From the cell containing the given text, extract its center point as [X, Y] coordinate. 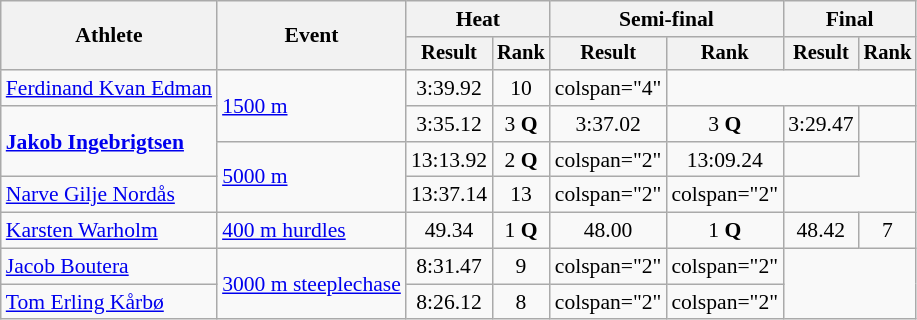
9 [521, 267]
Athlete [109, 36]
49.34 [449, 231]
13 [521, 195]
1500 m [312, 106]
Tom Erling Kårbø [109, 302]
48.00 [608, 231]
Event [312, 36]
10 [521, 88]
8:31.47 [449, 267]
Jacob Boutera [109, 267]
13:13.92 [449, 160]
3:37.02 [608, 124]
5000 m [312, 178]
Narve Gilje Nordås [109, 195]
Final [850, 19]
8:26.12 [449, 302]
7 [888, 231]
colspan="4" [608, 88]
48.42 [820, 231]
2 Q [521, 160]
Heat [478, 19]
Karsten Warholm [109, 231]
3:29.47 [820, 124]
Jakob Ingebrigtsen [109, 142]
13:37.14 [449, 195]
Ferdinand Kvan Edman [109, 88]
Semi-final [666, 19]
13:09.24 [724, 160]
3:35.12 [449, 124]
3:39.92 [449, 88]
3000 m steeplechase [312, 284]
8 [521, 302]
400 m hurdles [312, 231]
